Return the [x, y] coordinate for the center point of the cell that contains the specified text.  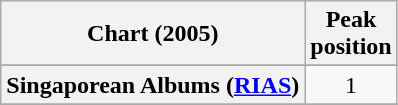
Singaporean Albums (RIAS) [153, 85]
1 [351, 85]
Chart (2005) [153, 34]
Peakposition [351, 34]
